Determine the [x, y] coordinate at the center of the cell enclosing the given text.  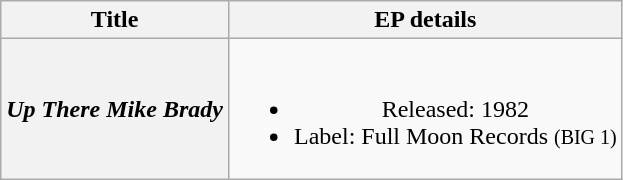
Released: 1982Label: Full Moon Records (BIG 1) [425, 109]
EP details [425, 20]
Up There Mike Brady [115, 109]
Title [115, 20]
